Identify which cell holds the provided text, then report its (x, y) central coordinate. 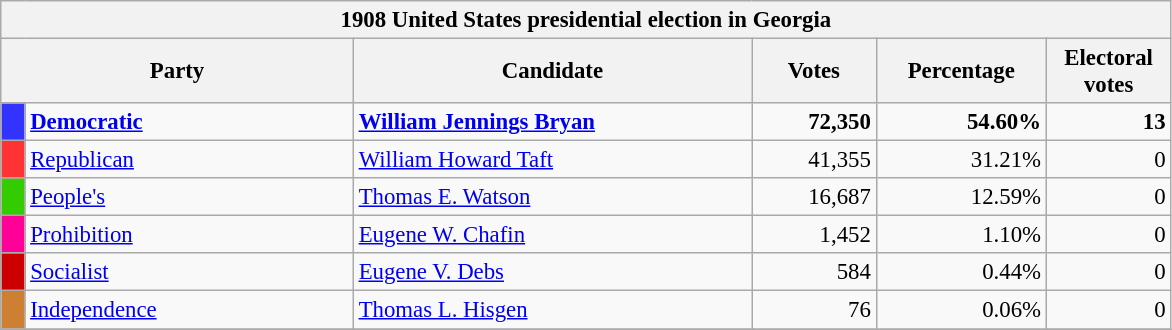
Independence (189, 310)
Percentage (961, 72)
Votes (814, 72)
Party (178, 72)
Thomas E. Watson (552, 197)
Republican (189, 160)
16,687 (814, 197)
12.59% (961, 197)
Democratic (189, 122)
13 (1108, 122)
Eugene W. Chafin (552, 235)
William Jennings Bryan (552, 122)
William Howard Taft (552, 160)
72,350 (814, 122)
1908 United States presidential election in Georgia (586, 20)
31.21% (961, 160)
54.60% (961, 122)
1.10% (961, 235)
0.44% (961, 273)
Socialist (189, 273)
1,452 (814, 235)
Thomas L. Hisgen (552, 310)
Prohibition (189, 235)
People's (189, 197)
Eugene V. Debs (552, 273)
76 (814, 310)
0.06% (961, 310)
584 (814, 273)
41,355 (814, 160)
Candidate (552, 72)
Electoral votes (1108, 72)
